Detect which cell encompasses the target text, then output its (X, Y) center coordinate. 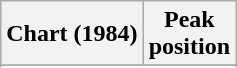
Chart (1984) (72, 34)
Peakposition (189, 34)
